Extract the (X, Y) coordinate from the center of the cell holding the provided text.  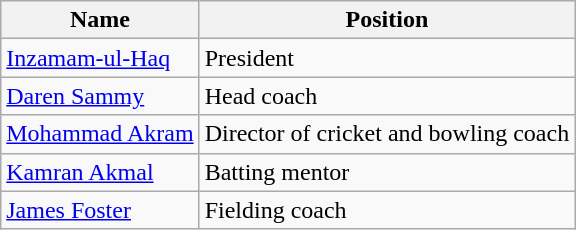
Head coach (387, 96)
James Foster (100, 210)
Batting mentor (387, 172)
Director of cricket and bowling coach (387, 134)
Inzamam-ul-Haq (100, 58)
Kamran Akmal (100, 172)
Fielding coach (387, 210)
Mohammad Akram (100, 134)
Daren Sammy (100, 96)
President (387, 58)
Name (100, 20)
Position (387, 20)
